Capture the cell that displays the provided text and extract its (X, Y) central coordinate. 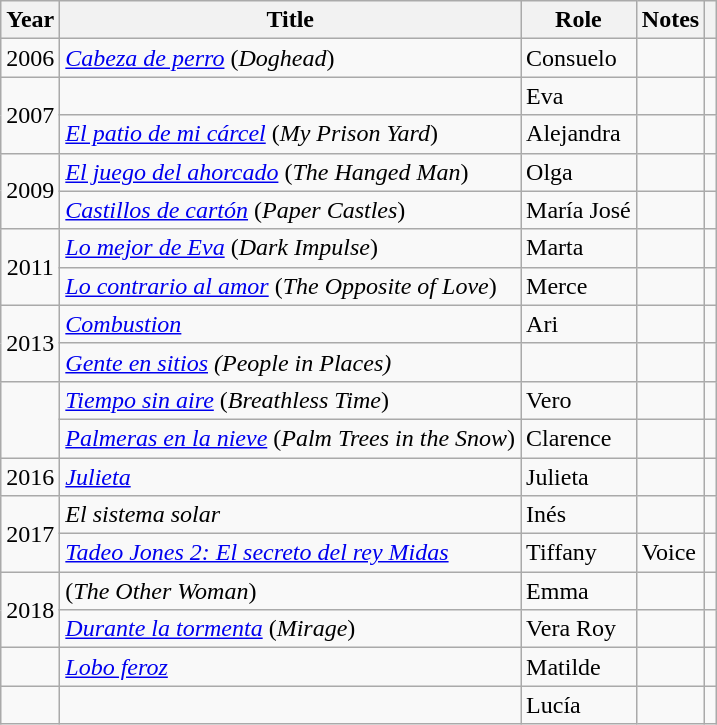
2006 (30, 58)
Ari (579, 324)
El juego del ahorcado (The Hanged Man) (290, 172)
2018 (30, 610)
2016 (30, 477)
(The Other Woman) (290, 591)
Voice (670, 553)
Alejandra (579, 134)
2013 (30, 343)
María José (579, 210)
2007 (30, 115)
Vero (579, 400)
Lo contrario al amor (The Opposite of Love) (290, 286)
Title (290, 20)
Tiempo sin aire (Breathless Time) (290, 400)
Durante la tormenta (Mirage) (290, 629)
Tadeo Jones 2: El secreto del rey Midas (290, 553)
Emma (579, 591)
Lo mejor de Eva (Dark Impulse) (290, 248)
2017 (30, 534)
Lucía (579, 705)
Combustion (290, 324)
2009 (30, 191)
Merce (579, 286)
El patio de mi cárcel (My Prison Yard) (290, 134)
El sistema solar (290, 515)
Tiffany (579, 553)
Eva (579, 96)
Year (30, 20)
Lobo feroz (290, 667)
Role (579, 20)
Clarence (579, 438)
Notes (670, 20)
Cabeza de perro (Doghead) (290, 58)
Palmeras en la nieve (Palm Trees in the Snow) (290, 438)
Castillos de cartón (Paper Castles) (290, 210)
Olga (579, 172)
Gente en sitios (People in Places) (290, 362)
2011 (30, 267)
Consuelo (579, 58)
Inés (579, 515)
Vera Roy (579, 629)
Marta (579, 248)
Matilde (579, 667)
